Identify which cell holds the provided text, then report its (X, Y) central coordinate. 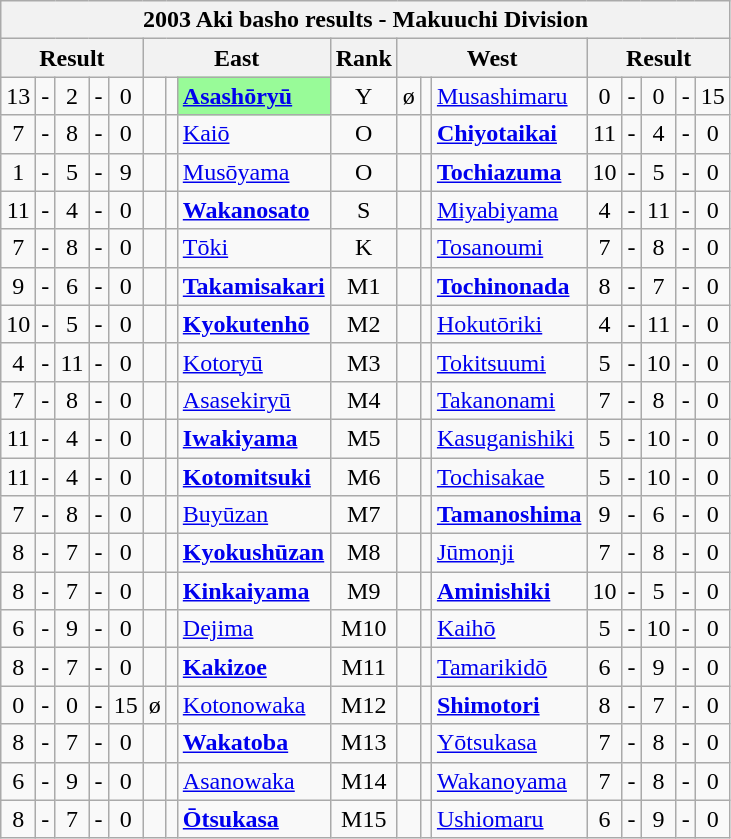
2003 Aki basho results - Makuuchi Division (366, 20)
M3 (364, 362)
1 (18, 172)
M12 (364, 705)
13 (18, 96)
M8 (364, 553)
M4 (364, 400)
West (492, 58)
M14 (364, 781)
Kinkaiyama (254, 591)
K (364, 248)
Musōyama (254, 172)
Kasuganishiki (509, 438)
Tamanoshima (509, 515)
Tokitsuumi (509, 362)
Tochisakae (509, 477)
Tochiazuma (509, 172)
M2 (364, 324)
M11 (364, 667)
M6 (364, 477)
East (236, 58)
Dejima (254, 629)
Kaihō (509, 629)
Asashōryū (254, 96)
Kakizoe (254, 667)
Kaiō (254, 134)
Ōtsukasa (254, 819)
Iwakiyama (254, 438)
Shimotori (509, 705)
Takanonami (509, 400)
Chiyotaikai (509, 134)
M15 (364, 819)
M5 (364, 438)
Jūmonji (509, 553)
Ushiomaru (509, 819)
Wakatoba (254, 743)
Kotonowaka (254, 705)
Y (364, 96)
Tōki (254, 248)
Wakanoyama (509, 781)
2 (72, 96)
Aminishiki (509, 591)
Hokutōriki (509, 324)
Wakanosato (254, 210)
Yōtsukasa (509, 743)
Kotoryū (254, 362)
Rank (364, 58)
Tosanoumi (509, 248)
Musashimaru (509, 96)
Kyokushūzan (254, 553)
M10 (364, 629)
Kyokutenhō (254, 324)
Tochinonada (509, 286)
Tamarikidō (509, 667)
Miyabiyama (509, 210)
Buyūzan (254, 515)
S (364, 210)
M7 (364, 515)
Asanowaka (254, 781)
Takamisakari (254, 286)
M1 (364, 286)
M13 (364, 743)
Asasekiryū (254, 400)
Kotomitsuki (254, 477)
M9 (364, 591)
